Locate the cell with the specified text and output its [x, y] center coordinate. 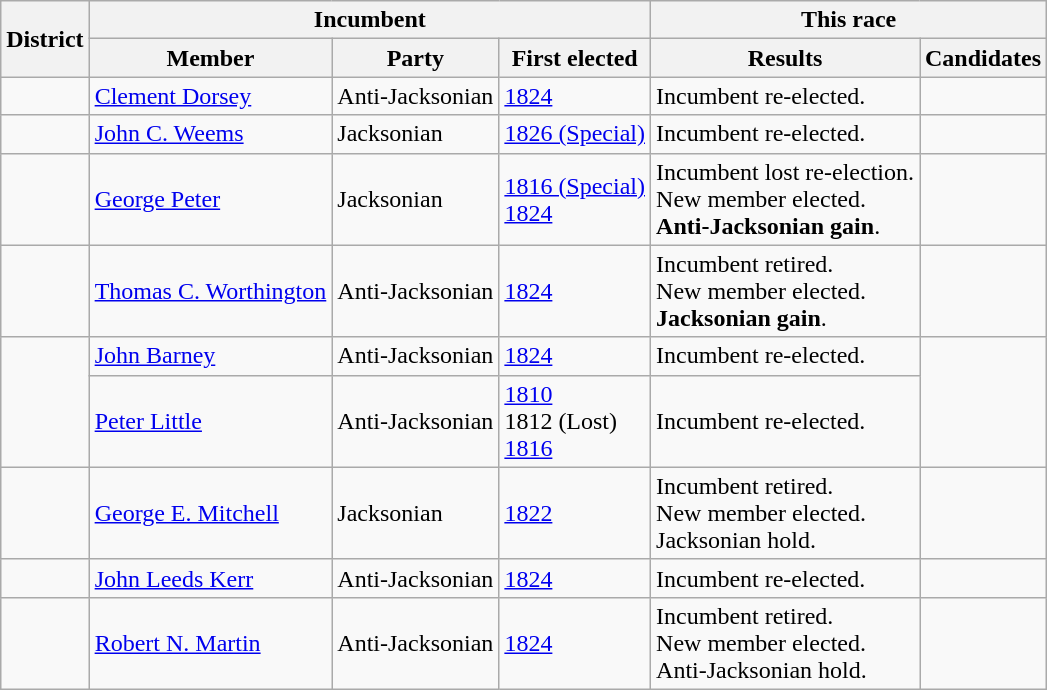
Results [786, 58]
Incumbent retired.New member elected.Jacksonian gain. [786, 291]
Clement Dorsey [210, 96]
1826 (Special) [575, 134]
This race [849, 20]
George Peter [210, 199]
18101812 (Lost)1816 [575, 421]
Incumbent lost re-election.New member elected.Anti-Jacksonian gain. [786, 199]
Thomas C. Worthington [210, 291]
Robert N. Martin [210, 643]
Party [416, 58]
District [45, 39]
1816 (Special)1824 [575, 199]
Incumbent [370, 20]
Incumbent retired.New member elected. Anti-Jacksonian hold. [786, 643]
First elected [575, 58]
Peter Little [210, 421]
John Barney [210, 356]
Member [210, 58]
Incumbent retired.New member elected.Jacksonian hold. [786, 513]
George E. Mitchell [210, 513]
Candidates [984, 58]
John Leeds Kerr [210, 578]
John C. Weems [210, 134]
1822 [575, 513]
